Detect which cell encompasses the target text, then output its (X, Y) center coordinate. 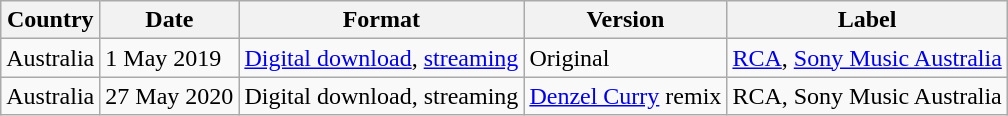
Date (170, 20)
Label (867, 20)
Denzel Curry remix (626, 96)
27 May 2020 (170, 96)
Version (626, 20)
Format (382, 20)
Original (626, 58)
1 May 2019 (170, 58)
Country (50, 20)
